Scan for the cell matching the given text and deliver its (X, Y) coordinate at center. 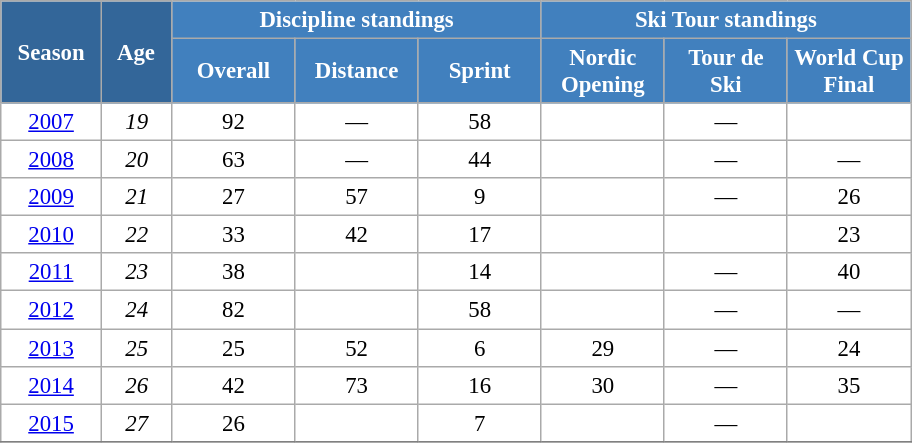
82 (234, 310)
2008 (52, 160)
52 (356, 348)
Overall (234, 72)
World CupFinal (848, 72)
92 (234, 122)
38 (234, 273)
44 (480, 160)
33 (234, 235)
21 (136, 197)
16 (480, 385)
Discipline standings (356, 20)
Sprint (480, 72)
Tour deSki (726, 72)
17 (480, 235)
2007 (52, 122)
2012 (52, 310)
9 (480, 197)
20 (136, 160)
2009 (52, 197)
63 (234, 160)
22 (136, 235)
Age (136, 52)
NordicOpening (602, 72)
29 (602, 348)
7 (480, 423)
57 (356, 197)
Season (52, 52)
2013 (52, 348)
2011 (52, 273)
30 (602, 385)
6 (480, 348)
2010 (52, 235)
35 (848, 385)
14 (480, 273)
Ski Tour standings (726, 20)
73 (356, 385)
2015 (52, 423)
19 (136, 122)
Distance (356, 72)
40 (848, 273)
2014 (52, 385)
